Return the (x, y) coordinate for the center point of the cell that contains the specified text.  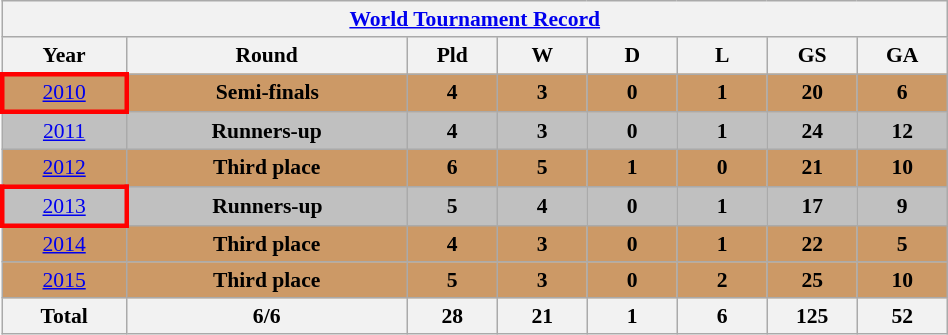
GA (902, 56)
20 (812, 94)
25 (812, 281)
2010 (64, 94)
2015 (64, 281)
GS (812, 56)
L (722, 56)
Semi-finals (266, 94)
22 (812, 244)
125 (812, 316)
2011 (64, 132)
9 (902, 206)
W (542, 56)
D (632, 56)
2 (722, 281)
6/6 (266, 316)
2013 (64, 206)
17 (812, 206)
Round (266, 56)
Pld (452, 56)
52 (902, 316)
28 (452, 316)
24 (812, 132)
12 (902, 132)
2014 (64, 244)
2012 (64, 168)
World Tournament Record (474, 19)
Total (64, 316)
Year (64, 56)
